For the text-containing cell, return its midpoint in [X, Y] coordinate format. 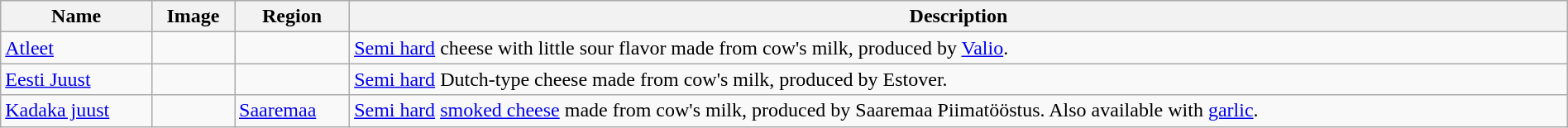
Semi hard Dutch-type cheese made from cow's milk, produced by Estover. [959, 79]
Eesti Juust [76, 79]
Name [76, 17]
Kadaka juust [76, 111]
Semi hard smoked cheese made from cow's milk, produced by Saaremaa Piimatööstus. Also available with garlic. [959, 111]
Description [959, 17]
Semi hard cheese with little sour flavor made from cow's milk, produced by Valio. [959, 48]
Saaremaa [293, 111]
Region [293, 17]
Image [193, 17]
Atleet [76, 48]
